Identify which cell holds the provided text, then report its (x, y) central coordinate. 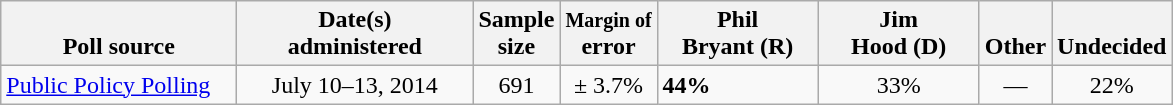
JimHood (D) (898, 34)
Poll source (119, 34)
Margin oferror (608, 34)
22% (1112, 85)
Undecided (1112, 34)
44% (738, 85)
Samplesize (516, 34)
691 (516, 85)
— (1015, 85)
July 10–13, 2014 (355, 85)
± 3.7% (608, 85)
Other (1015, 34)
33% (898, 85)
Public Policy Polling (119, 85)
Date(s)administered (355, 34)
PhilBryant (R) (738, 34)
